Return the [x, y] coordinate for the center point of the cell that contains the specified text.  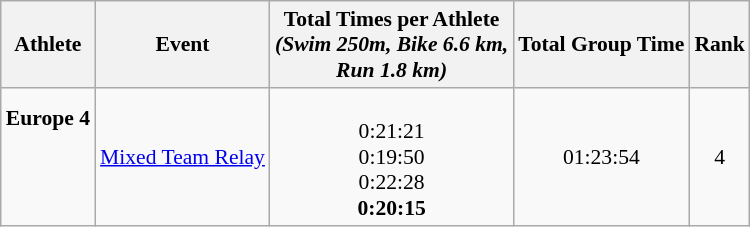
01:23:54 [601, 157]
Total Group Time [601, 44]
4 [720, 157]
0:21:210:19:500:22:280:20:15 [392, 157]
Total Times per Athlete (Swim 250m, Bike 6.6 km, Run 1.8 km) [392, 44]
Athlete [48, 44]
Event [182, 44]
Mixed Team Relay [182, 157]
Europe 4 [48, 157]
Rank [720, 44]
